Determine the (X, Y) coordinate at the center of the cell enclosing the given text.  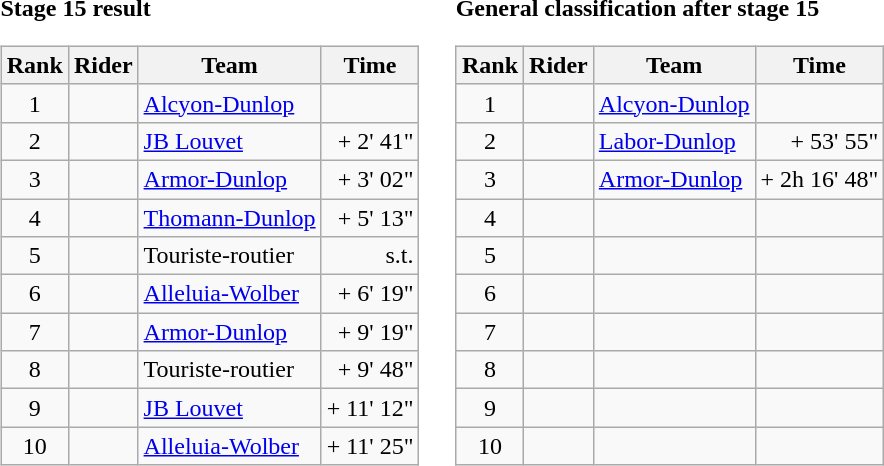
Thomann-Dunlop (230, 217)
Labor-Dunlop (674, 141)
s.t. (370, 256)
+ 11' 12" (370, 408)
+ 2h 16' 48" (820, 179)
+ 53' 55" (820, 141)
+ 2' 41" (370, 141)
+ 3' 02" (370, 179)
+ 11' 25" (370, 446)
+ 9' 19" (370, 332)
+ 9' 48" (370, 370)
+ 5' 13" (370, 217)
+ 6' 19" (370, 294)
